Scan for the cell matching the given text and deliver its [X, Y] coordinate at center. 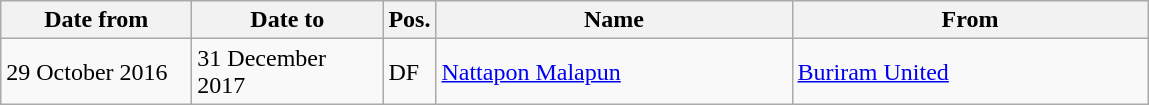
29 October 2016 [96, 72]
DF [410, 72]
Nattapon Malapun [614, 72]
Date to [288, 20]
From [970, 20]
Pos. [410, 20]
31 December 2017 [288, 72]
Name [614, 20]
Buriram United [970, 72]
Date from [96, 20]
